Identify which cell holds the provided text, then report its [X, Y] central coordinate. 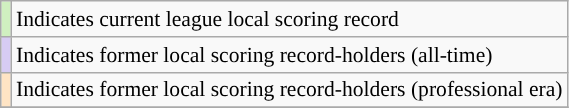
Indicates former local scoring record-holders (professional era) [290, 90]
Indicates current league local scoring record [290, 19]
Indicates former local scoring record-holders (all-time) [290, 55]
